Provide the [X, Y] coordinate of the cell's center where the given text is located.  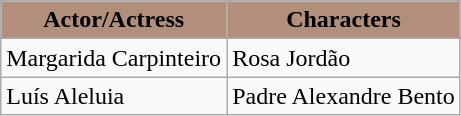
Luís Aleluia [114, 96]
Characters [344, 20]
Rosa Jordão [344, 58]
Padre Alexandre Bento [344, 96]
Margarida Carpinteiro [114, 58]
Actor/Actress [114, 20]
